Return (x, y) of the center of cell containing provided text 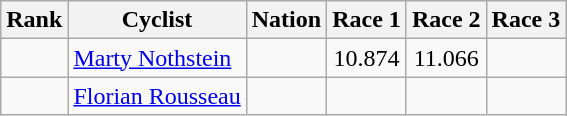
10.874 (367, 58)
Race 1 (367, 20)
Cyclist (157, 20)
Race 3 (526, 20)
Rank (34, 20)
Race 2 (446, 20)
11.066 (446, 58)
Florian Rousseau (157, 96)
Marty Nothstein (157, 58)
Nation (286, 20)
